Detect which cell encompasses the target text, then output its (X, Y) center coordinate. 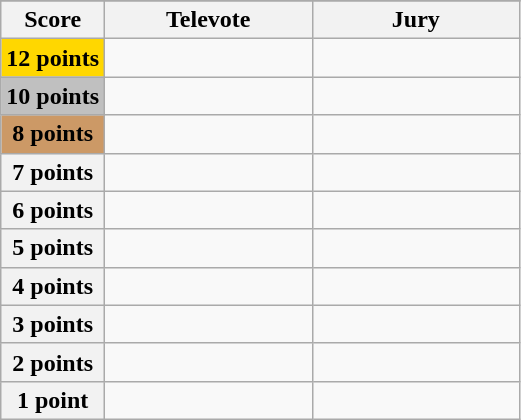
8 points (53, 134)
7 points (53, 172)
Televote (209, 20)
3 points (53, 324)
5 points (53, 248)
10 points (53, 96)
Score (53, 20)
6 points (53, 210)
2 points (53, 362)
12 points (53, 58)
4 points (53, 286)
Jury (416, 20)
1 point (53, 400)
